Locate the cell with the specified text and output its (x, y) center coordinate. 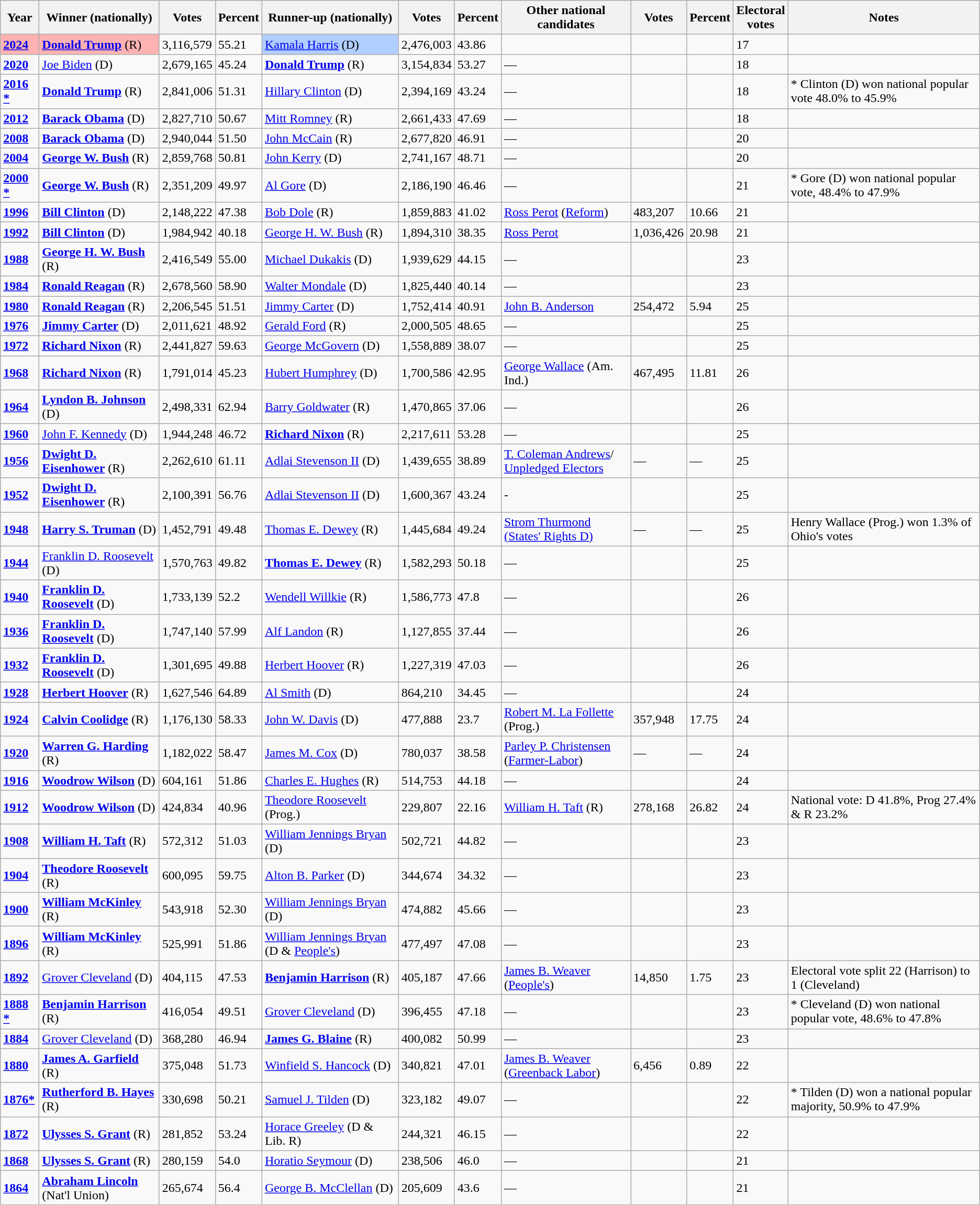
47.66 (477, 978)
55.00 (239, 259)
48.65 (477, 326)
48.71 (477, 158)
1976 (20, 326)
254,472 (659, 306)
John McCain (R) (330, 138)
400,082 (426, 1039)
2,841,006 (187, 91)
2,148,222 (187, 212)
37.44 (477, 631)
2,827,710 (187, 118)
Notes (884, 18)
46.46 (477, 185)
23.7 (477, 719)
2,679,165 (187, 64)
59.75 (239, 875)
864,210 (426, 692)
2,100,391 (187, 495)
1,752,414 (426, 306)
6,456 (659, 1066)
Ross Perot (Reform) (565, 212)
46.0 (477, 1161)
51.73 (239, 1066)
281,852 (187, 1134)
51.50 (239, 138)
47.69 (477, 118)
George Wallace (Am. Ind.) (565, 373)
2,677,820 (426, 138)
57.99 (239, 631)
46.15 (477, 1134)
47.08 (477, 943)
416,054 (187, 1011)
1912 (20, 807)
Walter Mondale (D) (330, 286)
46.72 (239, 434)
2016 * (20, 91)
600,095 (187, 875)
11.81 (710, 373)
40.91 (477, 306)
1,127,855 (426, 631)
58.47 (239, 753)
38.58 (477, 753)
514,753 (426, 780)
1996 (20, 212)
1892 (20, 978)
46.94 (239, 1039)
502,721 (426, 842)
1980 (20, 306)
1896 (20, 943)
780,037 (426, 753)
1,600,367 (426, 495)
10.66 (710, 212)
525,991 (187, 943)
1,944,248 (187, 434)
50.18 (477, 563)
2,011,621 (187, 326)
52.30 (239, 910)
* Tilden (D) won a national popular majority, 50.9% to 47.9% (884, 1099)
1,470,865 (426, 407)
2,476,003 (426, 44)
40.14 (477, 286)
1,036,426 (659, 232)
244,321 (426, 1134)
474,882 (426, 910)
54.0 (239, 1161)
49.88 (239, 665)
49.97 (239, 185)
Al Smith (D) (330, 692)
5.94 (710, 306)
405,187 (426, 978)
52.2 (239, 597)
404,115 (187, 978)
229,807 (426, 807)
38.35 (477, 232)
George B. McClellan (D) (330, 1187)
Alf Landon (R) (330, 631)
20.98 (710, 232)
64.89 (239, 692)
43.86 (477, 44)
1868 (20, 1161)
Strom Thurmond (States' Rights D) (565, 529)
47.03 (477, 665)
45.23 (239, 373)
2020 (20, 64)
Theodore Roosevelt (Prog.) (330, 807)
278,168 (659, 807)
1992 (20, 232)
1,582,293 (426, 563)
48.92 (239, 326)
368,280 (187, 1039)
2000 * (20, 185)
Harry S. Truman (D) (99, 529)
45.66 (477, 910)
22.16 (477, 807)
Hubert Humphrey (D) (330, 373)
Joe Biden (D) (99, 64)
47.8 (477, 597)
330,698 (187, 1099)
William Jennings Bryan (D & People's) (330, 943)
38.89 (477, 461)
2004 (20, 158)
2,000,505 (426, 326)
1,984,942 (187, 232)
National vote: D 41.8%, Prog 27.4% & R 23.2% (884, 807)
59.63 (239, 346)
1,227,319 (426, 665)
1908 (20, 842)
50.99 (477, 1039)
1948 (20, 529)
2,394,169 (426, 91)
1972 (20, 346)
2,661,433 (426, 118)
2,217,611 (426, 434)
1,791,014 (187, 373)
1936 (20, 631)
46.91 (477, 138)
2,741,167 (426, 158)
1944 (20, 563)
James B. Weaver (Greenback Labor) (565, 1066)
- (565, 495)
1.75 (710, 978)
1,176,130 (187, 719)
51.31 (239, 91)
Rutherford B. Hayes (R) (99, 1099)
340,821 (426, 1066)
John B. Anderson (565, 306)
Electoral vote split 22 (Harrison) to 1 (Cleveland) (884, 978)
Hillary Clinton (D) (330, 91)
43.6 (477, 1187)
1876* (20, 1099)
Michael Dukakis (D) (330, 259)
50.81 (239, 158)
34.32 (477, 875)
1880 (20, 1066)
17.75 (710, 719)
40.96 (239, 807)
3,154,834 (426, 64)
1952 (20, 495)
1,558,889 (426, 346)
1968 (20, 373)
* Cleveland (D) won national popular vote, 48.6% to 47.8% (884, 1011)
1932 (20, 665)
2,416,549 (187, 259)
280,159 (187, 1161)
1,700,586 (426, 373)
44.15 (477, 259)
51.51 (239, 306)
344,674 (426, 875)
47.53 (239, 978)
1,733,139 (187, 597)
1,439,655 (426, 461)
47.18 (477, 1011)
38.07 (477, 346)
Year (20, 18)
1928 (20, 692)
53.27 (477, 64)
238,506 (426, 1161)
47.01 (477, 1066)
Kamala Harris (D) (330, 44)
50.21 (239, 1099)
1900 (20, 910)
John Kerry (D) (330, 158)
41.02 (477, 212)
53.24 (239, 1134)
2,186,190 (426, 185)
1888 * (20, 1011)
483,207 (659, 212)
56.4 (239, 1187)
Parley P. Christensen (Farmer-Labor) (565, 753)
* Clinton (D) won national popular vote 48.0% to 45.9% (884, 91)
1,627,546 (187, 692)
1988 (20, 259)
467,495 (659, 373)
44.18 (477, 780)
Winfield S. Hancock (D) (330, 1066)
34.45 (477, 692)
205,609 (426, 1187)
14,850 (659, 978)
1920 (20, 753)
1,452,791 (187, 529)
477,888 (426, 719)
2,678,560 (187, 286)
58.90 (239, 286)
265,674 (187, 1187)
2024 (20, 44)
Theodore Roosevelt (R) (99, 875)
396,455 (426, 1011)
3,116,579 (187, 44)
1956 (20, 461)
1924 (20, 719)
Lyndon B. Johnson (D) (99, 407)
1,859,883 (426, 212)
40.18 (239, 232)
Winner (nationally) (99, 18)
477,497 (426, 943)
Calvin Coolidge (R) (99, 719)
61.11 (239, 461)
424,834 (187, 807)
Henry Wallace (Prog.) won 1.3% of Ohio's votes (884, 529)
42.95 (477, 373)
2,206,545 (187, 306)
1,586,773 (426, 597)
1,747,140 (187, 631)
2012 (20, 118)
2,940,044 (187, 138)
62.94 (239, 407)
2,262,610 (187, 461)
26.82 (710, 807)
49.07 (477, 1099)
1,825,440 (426, 286)
John F. Kennedy (D) (99, 434)
2,441,827 (187, 346)
James B. Weaver (People's) (565, 978)
1,939,629 (426, 259)
Electoralvotes (761, 18)
1960 (20, 434)
49.82 (239, 563)
1916 (20, 780)
Abraham Lincoln (Nat'l Union) (99, 1187)
James G. Blaine (R) (330, 1039)
Runner-up (nationally) (330, 18)
2008 (20, 138)
53.28 (477, 434)
1,301,695 (187, 665)
Wendell Willkie (R) (330, 597)
51.03 (239, 842)
37.06 (477, 407)
1864 (20, 1187)
Robert M. La Follette (Prog.) (565, 719)
50.67 (239, 118)
2,351,209 (187, 185)
44.82 (477, 842)
604,161 (187, 780)
Gerald Ford (R) (330, 326)
1,182,022 (187, 753)
323,182 (426, 1099)
375,048 (187, 1066)
Horatio Seymour (D) (330, 1161)
1984 (20, 286)
Alton B. Parker (D) (330, 875)
55.21 (239, 44)
49.48 (239, 529)
1904 (20, 875)
1,570,763 (187, 563)
49.24 (477, 529)
Charles E. Hughes (R) (330, 780)
357,948 (659, 719)
Warren G. Harding (R) (99, 753)
1964 (20, 407)
Al Gore (D) (330, 185)
543,918 (187, 910)
* Gore (D) won national popular vote, 48.4% to 47.9% (884, 185)
0.89 (710, 1066)
572,312 (187, 842)
1872 (20, 1134)
James M. Cox (D) (330, 753)
John W. Davis (D) (330, 719)
2,859,768 (187, 158)
Samuel J. Tilden (D) (330, 1099)
58.33 (239, 719)
T. Coleman Andrews/Unpledged Electors (565, 461)
49.51 (239, 1011)
Bob Dole (R) (330, 212)
45.24 (239, 64)
Ross Perot (565, 232)
47.38 (239, 212)
1940 (20, 597)
Other nationalcandidates (565, 18)
James A. Garfield (R) (99, 1066)
17 (761, 44)
2,498,331 (187, 407)
1,894,310 (426, 232)
56.76 (239, 495)
Mitt Romney (R) (330, 118)
Horace Greeley (D & Lib. R) (330, 1134)
1,445,684 (426, 529)
George McGovern (D) (330, 346)
Barry Goldwater (R) (330, 407)
1884 (20, 1039)
